Search for the cell housing the specified text and yield its [x, y] center coordinate. 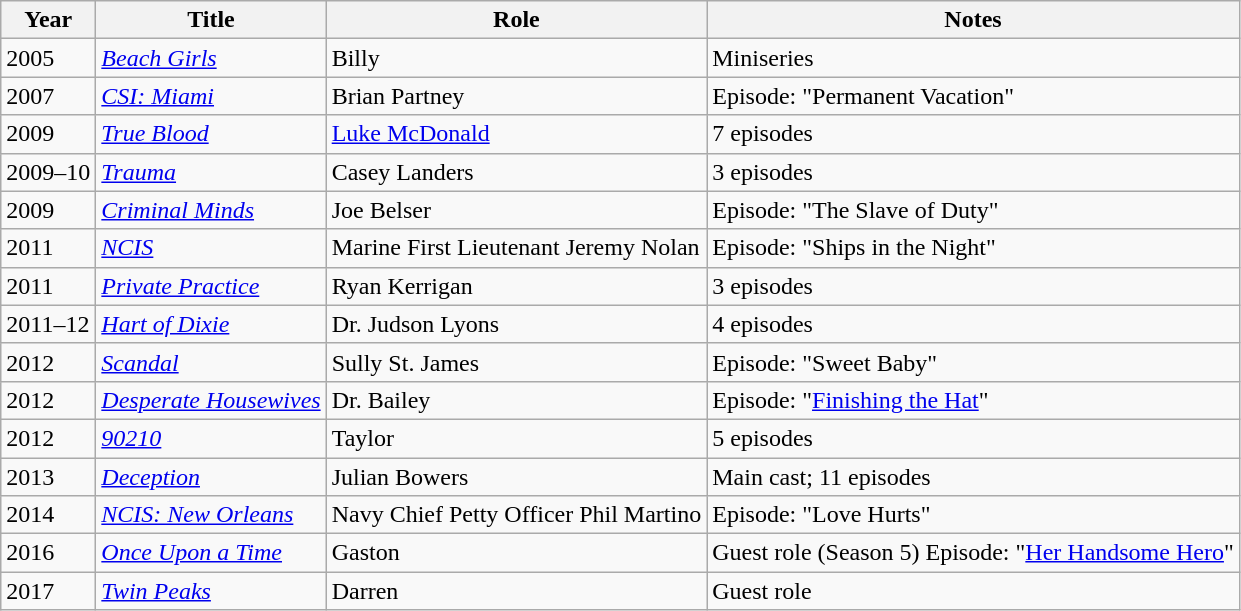
NCIS: New Orleans [211, 515]
2007 [48, 96]
Role [516, 20]
Marine First Lieutenant Jeremy Nolan [516, 248]
Episode: "Finishing the Hat" [974, 400]
Title [211, 20]
Gaston [516, 553]
Twin Peaks [211, 591]
Year [48, 20]
2016 [48, 553]
2017 [48, 591]
Darren [516, 591]
Main cast; 11 episodes [974, 477]
Brian Partney [516, 96]
2013 [48, 477]
Trauma [211, 172]
Taylor [516, 438]
Casey Landers [516, 172]
2014 [48, 515]
Joe Belser [516, 210]
Episode: "The Slave of Duty" [974, 210]
Navy Chief Petty Officer Phil Martino [516, 515]
True Blood [211, 134]
Sully St. James [516, 362]
Julian Bowers [516, 477]
Miniseries [974, 58]
Episode: "Love Hurts" [974, 515]
Dr. Bailey [516, 400]
CSI: Miami [211, 96]
Dr. Judson Lyons [516, 324]
5 episodes [974, 438]
7 episodes [974, 134]
Episode: "Sweet Baby" [974, 362]
Once Upon a Time [211, 553]
2005 [48, 58]
Criminal Minds [211, 210]
Ryan Kerrigan [516, 286]
4 episodes [974, 324]
Deception [211, 477]
Episode: "Ships in the Night" [974, 248]
Desperate Housewives [211, 400]
NCIS [211, 248]
Private Practice [211, 286]
Episode: "Permanent Vacation" [974, 96]
Notes [974, 20]
Billy [516, 58]
2009–10 [48, 172]
90210 [211, 438]
Guest role [974, 591]
2011–12 [48, 324]
Guest role (Season 5) Episode: "Her Handsome Hero" [974, 553]
Hart of Dixie [211, 324]
Scandal [211, 362]
Beach Girls [211, 58]
Luke McDonald [516, 134]
